Detect which cell encompasses the target text, then output its (x, y) center coordinate. 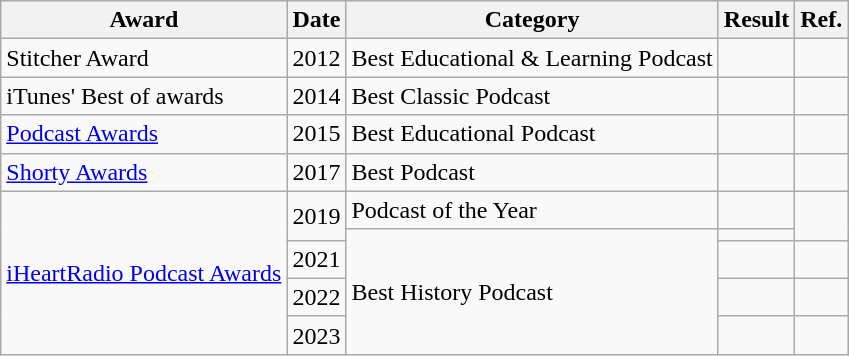
Award (144, 20)
Best Podcast (532, 172)
Best Educational & Learning Podcast (532, 58)
Category (532, 20)
Best History Podcast (532, 292)
2019 (316, 216)
2017 (316, 172)
iTunes' Best of awards (144, 96)
Date (316, 20)
2021 (316, 259)
iHeartRadio Podcast Awards (144, 272)
Stitcher Award (144, 58)
2015 (316, 134)
Shorty Awards (144, 172)
Result (756, 20)
2023 (316, 335)
2014 (316, 96)
2012 (316, 58)
2022 (316, 297)
Podcast Awards (144, 134)
Podcast of the Year (532, 210)
Ref. (822, 20)
Best Educational Podcast (532, 134)
Best Classic Podcast (532, 96)
